Return the [X, Y] coordinate for the center point of the cell that contains the specified text.  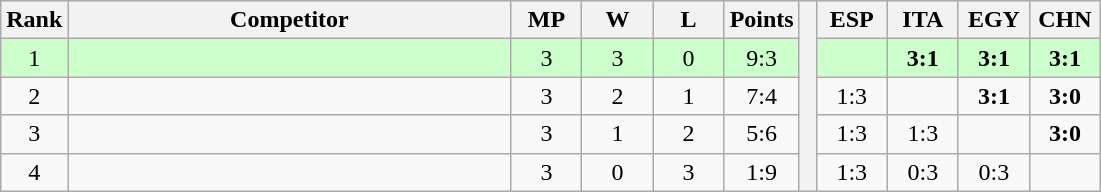
CHN [1064, 20]
5:6 [762, 134]
7:4 [762, 96]
Points [762, 20]
L [688, 20]
9:3 [762, 58]
ESP [852, 20]
4 [34, 172]
ITA [922, 20]
Rank [34, 20]
EGY [994, 20]
Competitor [290, 20]
W [618, 20]
1:9 [762, 172]
MP [546, 20]
